Find where the given text appears and provide that cell's center as [X, Y] coordinate. 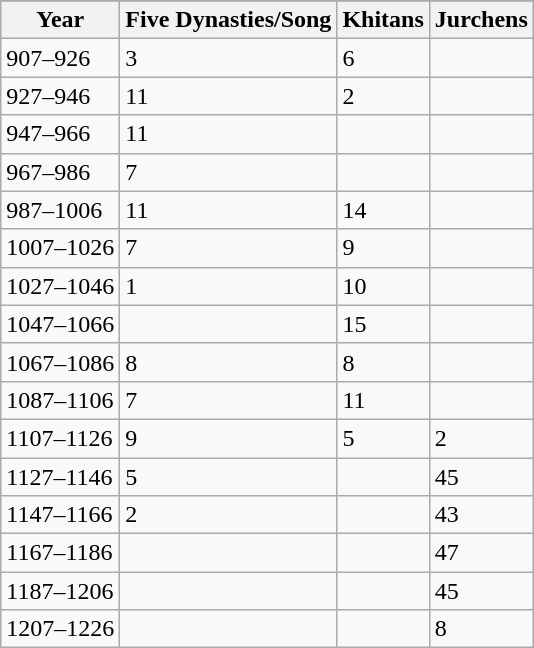
1207–1226 [60, 629]
1147–1166 [60, 515]
1047–1066 [60, 324]
Year [60, 20]
1067–1086 [60, 362]
43 [481, 515]
987–1006 [60, 210]
1107–1126 [60, 438]
15 [383, 324]
Khitans [383, 20]
1027–1046 [60, 286]
14 [383, 210]
1167–1186 [60, 553]
967–986 [60, 172]
10 [383, 286]
1 [228, 286]
1087–1106 [60, 400]
1127–1146 [60, 477]
927–946 [60, 96]
47 [481, 553]
907–926 [60, 58]
947–966 [60, 134]
1187–1206 [60, 591]
Five Dynasties/Song [228, 20]
1007–1026 [60, 248]
3 [228, 58]
6 [383, 58]
Jurchens [481, 20]
